Scan for the cell matching the given text and deliver its [x, y] coordinate at center. 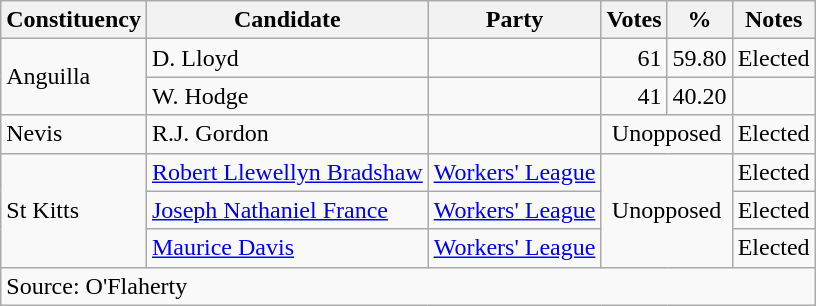
Maurice Davis [287, 248]
St Kitts [74, 210]
Candidate [287, 20]
Robert Llewellyn Bradshaw [287, 172]
Votes [634, 20]
Joseph Nathaniel France [287, 210]
41 [634, 96]
Nevis [74, 134]
D. Lloyd [287, 58]
Constituency [74, 20]
59.80 [700, 58]
Anguilla [74, 77]
Party [514, 20]
40.20 [700, 96]
R.J. Gordon [287, 134]
Notes [774, 20]
W. Hodge [287, 96]
Source: O'Flaherty [408, 286]
61 [634, 58]
% [700, 20]
